Find where the given text appears and provide that cell's center as [X, Y] coordinate. 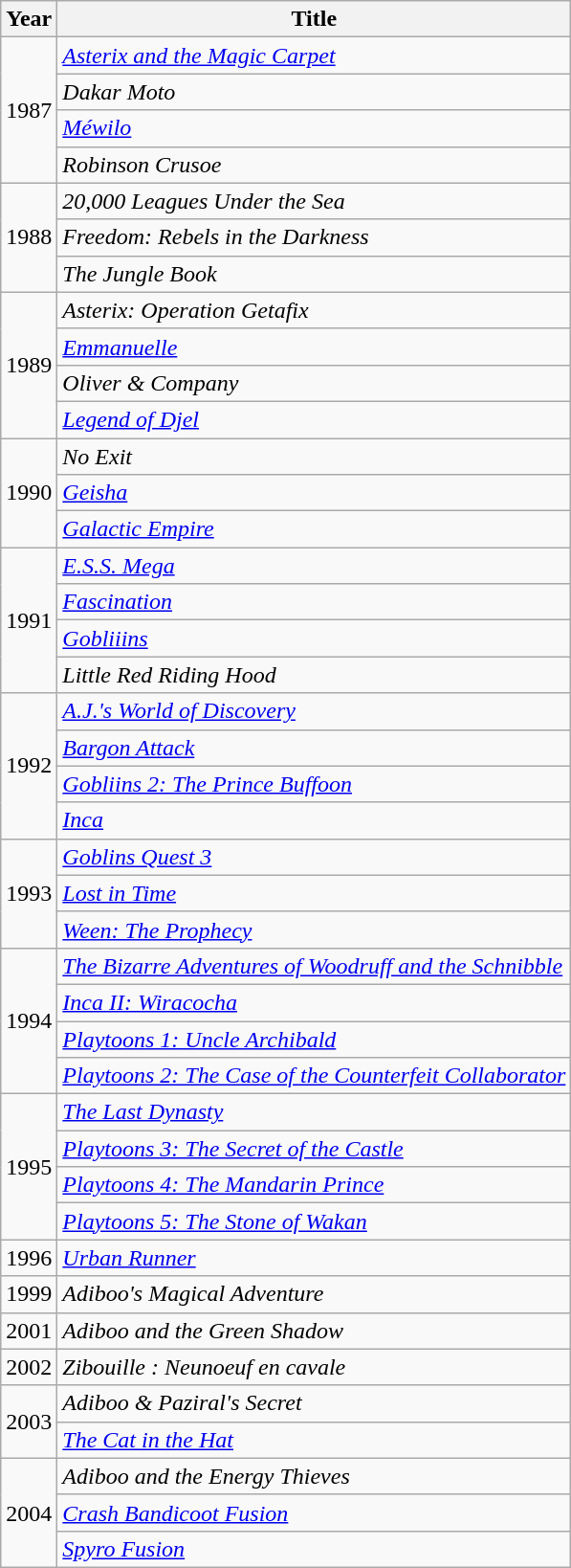
1996 [29, 1258]
Urban Runner [314, 1258]
Oliver & Company [314, 383]
Adiboo and the Energy Thieves [314, 1476]
Playtoons 5: The Stone of Wakan [314, 1221]
Playtoons 4: The Mandarin Prince [314, 1185]
Zibouille : Neunoeuf en cavale [314, 1367]
Little Red Riding Hood [314, 675]
Crash Bandicoot Fusion [314, 1512]
Legend of Djel [314, 419]
Galactic Empire [314, 529]
Inca II: Wiracocha [314, 1002]
Spyro Fusion [314, 1549]
20,000 Leagues Under the Sea [314, 201]
Emmanuelle [314, 347]
2001 [29, 1331]
Playtoons 1: Uncle Archibald [314, 1039]
Lost in Time [314, 893]
Asterix and the Magic Carpet [314, 56]
Robinson Crusoe [314, 165]
Adiboo & Paziral's Secret [314, 1403]
The Jungle Book [314, 274]
1992 [29, 766]
Dakar Moto [314, 92]
Playtoons 3: The Secret of the Castle [314, 1149]
Year [29, 19]
1987 [29, 110]
2002 [29, 1367]
E.S.S. Mega [314, 566]
Asterix: Operation Getafix [314, 310]
1990 [29, 493]
1989 [29, 365]
1991 [29, 620]
Ween: The Prophecy [314, 930]
1995 [29, 1167]
Gobliiins [314, 638]
1988 [29, 237]
The Last Dynasty [314, 1112]
Bargon Attack [314, 748]
Title [314, 19]
Adiboo and the Green Shadow [314, 1331]
Goblins Quest 3 [314, 857]
2004 [29, 1512]
Inca [314, 820]
1993 [29, 893]
Playtoons 2: The Case of the Counterfeit Collaborator [314, 1076]
Fascination [314, 602]
A.J.'s World of Discovery [314, 711]
The Bizarre Adventures of Woodruff and the Schnibble [314, 966]
Geisha [314, 493]
Gobliins 2: The Prince Buffoon [314, 784]
2003 [29, 1422]
1999 [29, 1294]
The Cat in the Hat [314, 1440]
Freedom: Rebels in the Darkness [314, 237]
Méwilo [314, 128]
No Exit [314, 457]
1994 [29, 1020]
Adiboo's Magical Adventure [314, 1294]
